Return (X, Y) of the center of cell containing provided text 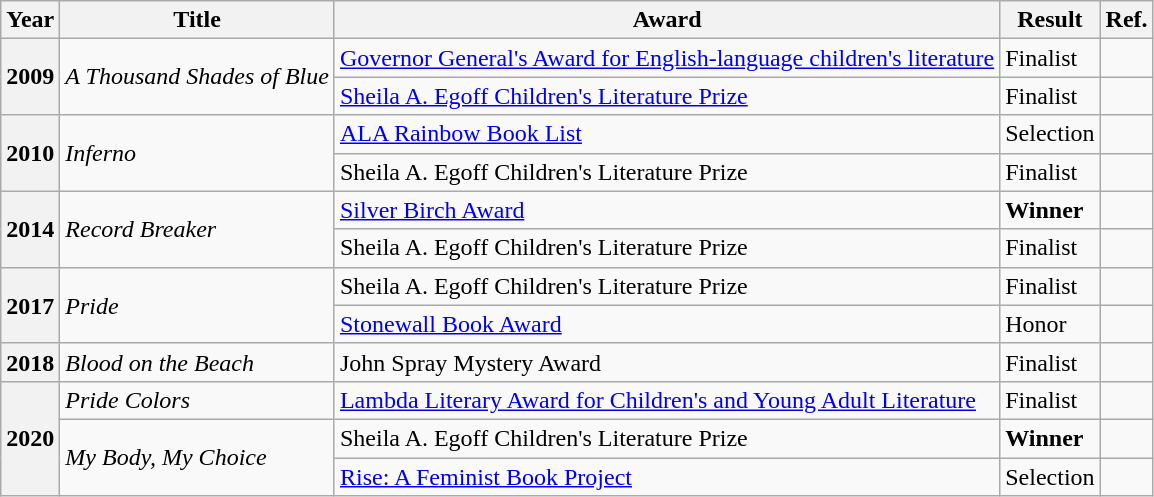
Ref. (1126, 20)
Pride Colors (198, 400)
Award (666, 20)
Title (198, 20)
2009 (30, 77)
Rise: A Feminist Book Project (666, 477)
Lambda Literary Award for Children's and Young Adult Literature (666, 400)
Record Breaker (198, 229)
ALA Rainbow Book List (666, 134)
2017 (30, 305)
A Thousand Shades of Blue (198, 77)
Year (30, 20)
Result (1050, 20)
2010 (30, 153)
Silver Birch Award (666, 210)
2014 (30, 229)
Governor General's Award for English-language children's literature (666, 58)
2020 (30, 438)
Honor (1050, 324)
Inferno (198, 153)
Blood on the Beach (198, 362)
John Spray Mystery Award (666, 362)
Stonewall Book Award (666, 324)
Pride (198, 305)
My Body, My Choice (198, 457)
2018 (30, 362)
